Scan for the cell matching the given text and deliver its [X, Y] coordinate at center. 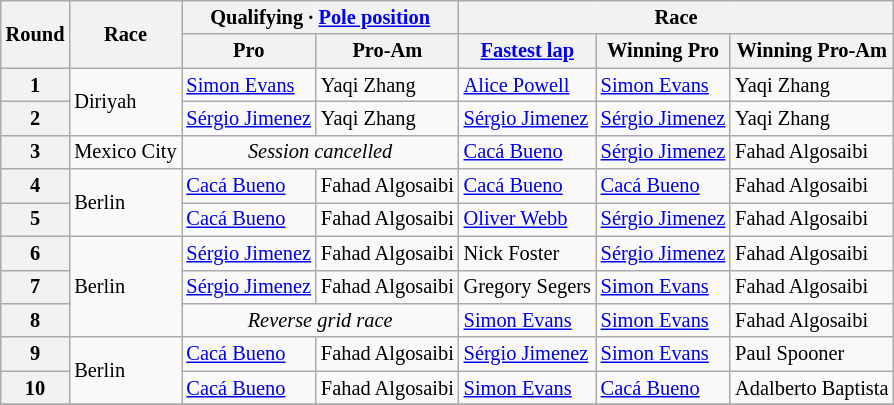
Pro [249, 51]
Winning Pro [663, 51]
7 [36, 287]
6 [36, 253]
Winning Pro-Am [812, 51]
Paul Spooner [812, 354]
5 [36, 219]
Reverse grid race [320, 320]
Adalberto Baptista [812, 388]
10 [36, 388]
Mexico City [125, 152]
1 [36, 85]
9 [36, 354]
3 [36, 152]
Gregory Segers [528, 287]
Pro-Am [388, 51]
8 [36, 320]
Diriyah [125, 102]
Fastest lap [528, 51]
Session cancelled [320, 152]
2 [36, 118]
Oliver Webb [528, 219]
Qualifying · Pole position [320, 17]
Nick Foster [528, 253]
Alice Powell [528, 85]
4 [36, 186]
Round [36, 34]
